Return [X, Y] of the center of cell containing provided text 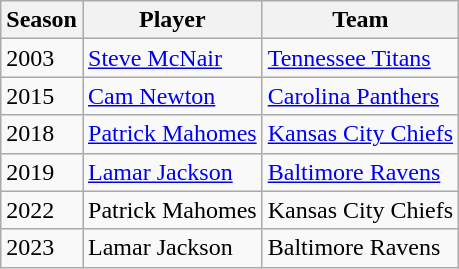
Tennessee Titans [360, 58]
2023 [42, 248]
2019 [42, 172]
Player [172, 20]
Carolina Panthers [360, 96]
Season [42, 20]
2003 [42, 58]
Steve McNair [172, 58]
2022 [42, 210]
2015 [42, 96]
2018 [42, 134]
Cam Newton [172, 96]
Team [360, 20]
